Pinpoint the cell where the given text exists, returning its (X, Y) midpoint coordinate. 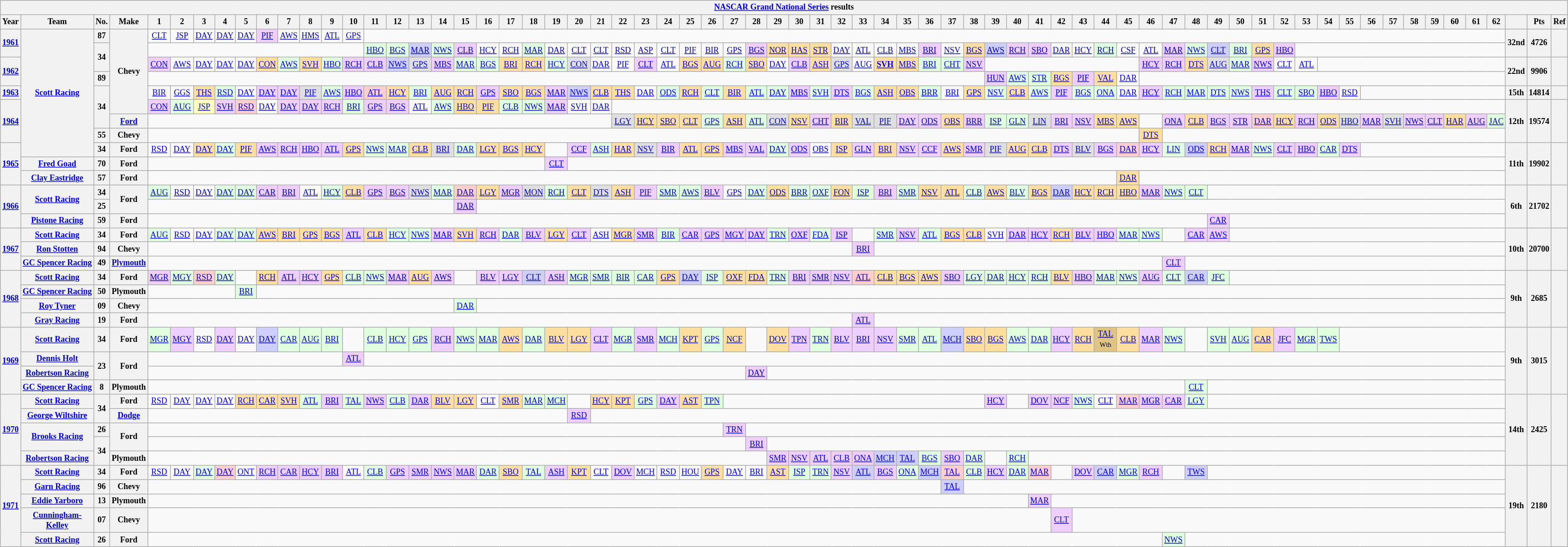
42 (1061, 22)
96 (102, 487)
HMS (311, 36)
No. (102, 22)
45 (1128, 22)
2180 (1539, 506)
1968 (11, 299)
27 (734, 22)
17 (511, 22)
5 (246, 22)
2 (182, 22)
10 (353, 22)
Roy Tyner (57, 305)
10th (1517, 249)
7 (289, 22)
Team (57, 22)
16 (488, 22)
43 (1083, 22)
Dennis Holt (57, 358)
CSF (1128, 50)
32 (842, 22)
Fred Goad (57, 164)
1970 (11, 430)
ONT (246, 472)
60 (1455, 22)
1962 (11, 71)
NASCAR Grand National Series results (784, 7)
MON (534, 192)
14th (1517, 430)
47 (1174, 22)
44 (1106, 22)
07 (102, 520)
58 (1415, 22)
1966 (11, 206)
JAC (1496, 121)
62 (1496, 22)
1969 (11, 361)
Eddie Yarboro (57, 501)
32nd (1517, 43)
Brooks Racing (57, 437)
22nd (1517, 71)
Garn Racing (57, 487)
18 (534, 22)
29 (778, 22)
2425 (1539, 430)
Dodge (129, 416)
HAS (800, 50)
19th (1517, 506)
14 (443, 22)
1967 (11, 249)
3015 (1539, 361)
21702 (1539, 206)
Year (11, 22)
FON (842, 192)
1 (159, 22)
20 (579, 22)
Pts (1539, 22)
46 (1151, 22)
40 (1017, 22)
14814 (1539, 93)
Cunningham-Kelley (57, 520)
Clay Eastridge (57, 178)
20700 (1539, 249)
Make (129, 22)
22 (623, 22)
12th (1517, 121)
24 (668, 22)
4726 (1539, 43)
2685 (1539, 299)
56 (1372, 22)
15th (1517, 93)
51 (1262, 22)
9906 (1539, 71)
36 (930, 22)
38 (974, 22)
15 (465, 22)
4 (225, 22)
Ref (1559, 22)
41 (1040, 22)
33 (863, 22)
Pistone Racing (57, 221)
48 (1196, 22)
89 (102, 78)
6 (267, 22)
12 (398, 22)
HUN (996, 78)
GGS (182, 93)
37 (952, 22)
NOR (778, 50)
35 (907, 22)
87 (102, 36)
ASP (646, 50)
Gray Racing (57, 320)
09 (102, 305)
TALWth (1106, 340)
30 (800, 22)
1964 (11, 121)
52 (1284, 22)
1971 (11, 506)
54 (1328, 22)
Ron Stotten (57, 249)
94 (102, 249)
1963 (11, 93)
61 (1476, 22)
9 (332, 22)
19902 (1539, 164)
George Wiltshire (57, 416)
19574 (1539, 121)
21 (601, 22)
1961 (11, 43)
70 (102, 164)
6th (1517, 206)
28 (756, 22)
53 (1307, 22)
31 (821, 22)
HOU (690, 472)
11 (375, 22)
1965 (11, 164)
11th (1517, 164)
39 (996, 22)
3 (204, 22)
